Capture the cell that displays the provided text and extract its (X, Y) central coordinate. 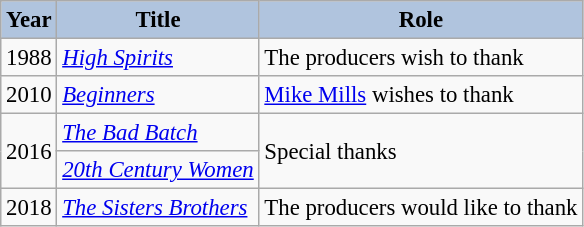
Title (158, 20)
Mike Mills wishes to thank (421, 95)
20th Century Women (158, 170)
1988 (29, 58)
The producers would like to thank (421, 208)
Year (29, 20)
2018 (29, 208)
The Bad Batch (158, 133)
Role (421, 20)
2016 (29, 152)
2010 (29, 95)
Special thanks (421, 152)
High Spirits (158, 58)
Beginners (158, 95)
The producers wish to thank (421, 58)
The Sisters Brothers (158, 208)
